Find where the given text appears and provide that cell's center as [X, Y] coordinate. 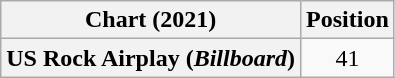
41 [348, 58]
US Rock Airplay (Billboard) [151, 58]
Chart (2021) [151, 20]
Position [348, 20]
